Return the (X, Y) coordinate for the center point of the cell that contains the specified text.  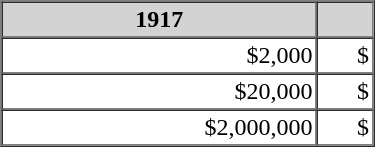
1917 (160, 20)
$2,000 (160, 56)
$20,000 (160, 92)
$2,000,000 (160, 128)
